Detect which cell encompasses the target text, then output its (X, Y) center coordinate. 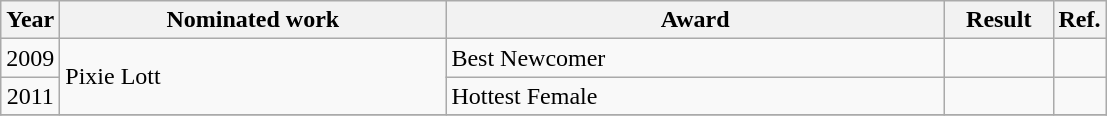
Result (998, 20)
Best Newcomer (696, 58)
Year (30, 20)
Ref. (1080, 20)
Nominated work (253, 20)
Award (696, 20)
2009 (30, 58)
Hottest Female (696, 96)
Pixie Lott (253, 77)
2011 (30, 96)
